Output the [X, Y] coordinate of the center of the cell containing the given text.  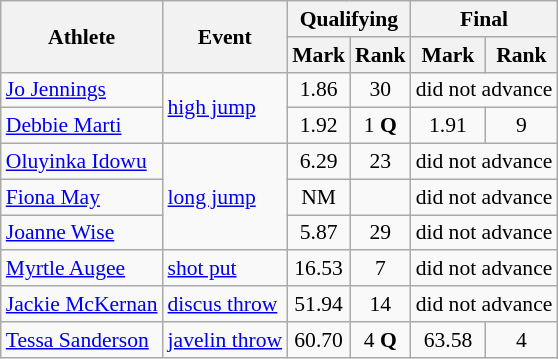
51.94 [318, 304]
javelin throw [226, 340]
NM [318, 197]
4 Q [380, 340]
shot put [226, 269]
60.70 [318, 340]
23 [380, 162]
Final [484, 19]
Jo Jennings [82, 90]
1.92 [318, 126]
1.91 [448, 126]
29 [380, 233]
63.58 [448, 340]
7 [380, 269]
14 [380, 304]
Jackie McKernan [82, 304]
Joanne Wise [82, 233]
Qualifying [348, 19]
4 [521, 340]
Myrtle Augee [82, 269]
Tessa Sanderson [82, 340]
discus throw [226, 304]
Debbie Marti [82, 126]
1 Q [380, 126]
high jump [226, 108]
5.87 [318, 233]
Athlete [82, 36]
30 [380, 90]
1.86 [318, 90]
long jump [226, 198]
16.53 [318, 269]
6.29 [318, 162]
Oluyinka Idowu [82, 162]
9 [521, 126]
Fiona May [82, 197]
Event [226, 36]
